For the text-containing cell, return its midpoint in [X, Y] coordinate format. 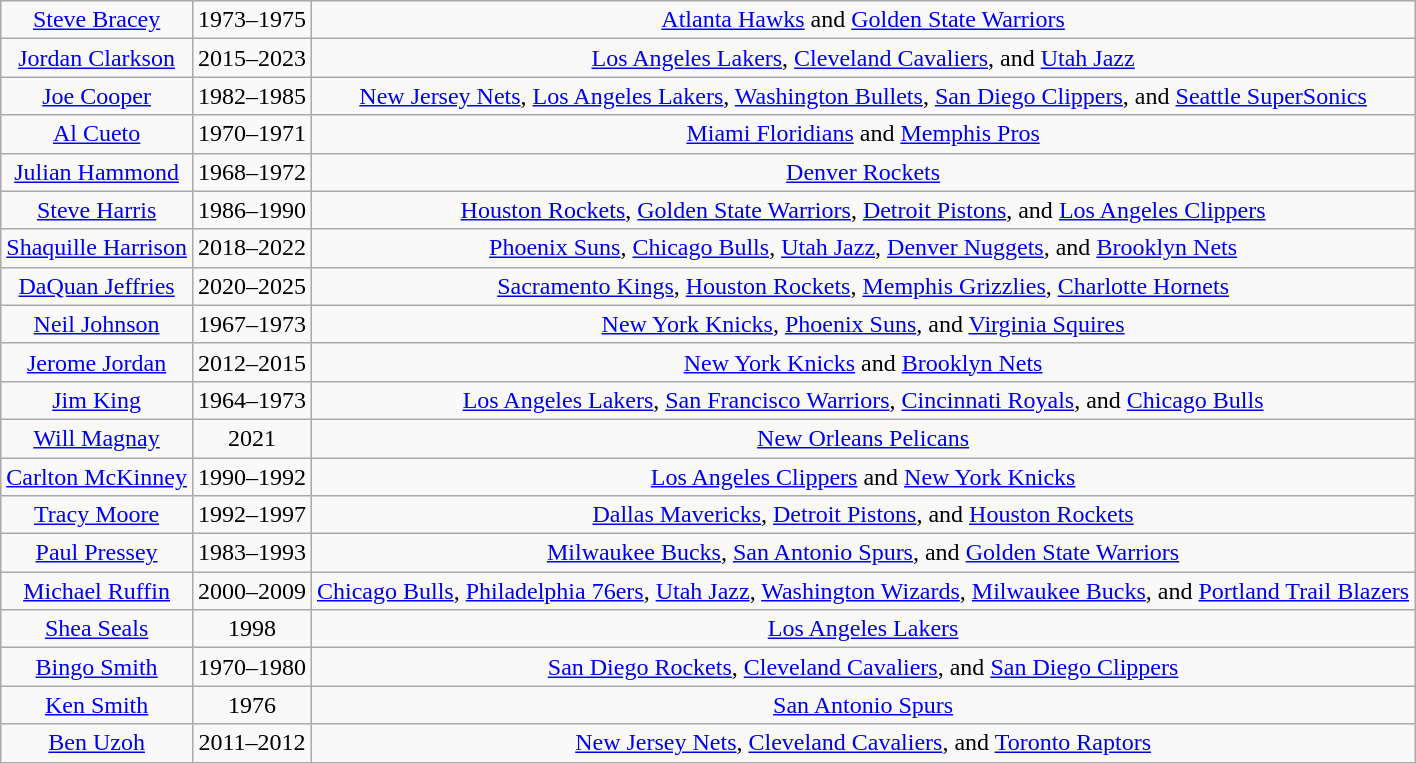
Denver Rockets [864, 172]
1998 [252, 629]
Houston Rockets, Golden State Warriors, Detroit Pistons, and Los Angeles Clippers [864, 210]
New Orleans Pelicans [864, 438]
1992–1997 [252, 515]
2018–2022 [252, 248]
Michael Ruffin [97, 591]
Chicago Bulls, Philadelphia 76ers, Utah Jazz, Washington Wizards, Milwaukee Bucks, and Portland Trail Blazers [864, 591]
Los Angeles Lakers, Cleveland Cavaliers, and Utah Jazz [864, 58]
Los Angeles Lakers, San Francisco Warriors, Cincinnati Royals, and Chicago Bulls [864, 400]
1976 [252, 705]
2012–2015 [252, 362]
Steve Harris [97, 210]
Los Angeles Clippers and New York Knicks [864, 477]
Dallas Mavericks, Detroit Pistons, and Houston Rockets [864, 515]
Milwaukee Bucks, San Antonio Spurs, and Golden State Warriors [864, 553]
2011–2012 [252, 743]
Al Cueto [97, 134]
DaQuan Jeffries [97, 286]
1986–1990 [252, 210]
Jim King [97, 400]
Neil Johnson [97, 324]
New Jersey Nets, Cleveland Cavaliers, and Toronto Raptors [864, 743]
2015–2023 [252, 58]
Paul Pressey [97, 553]
Joe Cooper [97, 96]
Shaquille Harrison [97, 248]
New York Knicks, Phoenix Suns, and Virginia Squires [864, 324]
Shea Seals [97, 629]
1967–1973 [252, 324]
San Diego Rockets, Cleveland Cavaliers, and San Diego Clippers [864, 667]
New York Knicks and Brooklyn Nets [864, 362]
1970–1980 [252, 667]
1970–1971 [252, 134]
1964–1973 [252, 400]
Tracy Moore [97, 515]
Steve Bracey [97, 20]
Bingo Smith [97, 667]
Ken Smith [97, 705]
Phoenix Suns, Chicago Bulls, Utah Jazz, Denver Nuggets, and Brooklyn Nets [864, 248]
2020–2025 [252, 286]
Jordan Clarkson [97, 58]
Atlanta Hawks and Golden State Warriors [864, 20]
2021 [252, 438]
Ben Uzoh [97, 743]
Jerome Jordan [97, 362]
Sacramento Kings, Houston Rockets, Memphis Grizzlies, Charlotte Hornets [864, 286]
New Jersey Nets, Los Angeles Lakers, Washington Bullets, San Diego Clippers, and Seattle SuperSonics [864, 96]
San Antonio Spurs [864, 705]
1982–1985 [252, 96]
Julian Hammond [97, 172]
1968–1972 [252, 172]
Will Magnay [97, 438]
Los Angeles Lakers [864, 629]
Miami Floridians and Memphis Pros [864, 134]
1990–1992 [252, 477]
Carlton McKinney [97, 477]
1973–1975 [252, 20]
2000–2009 [252, 591]
1983–1993 [252, 553]
